Locate the cell with the specified text and output its (X, Y) center coordinate. 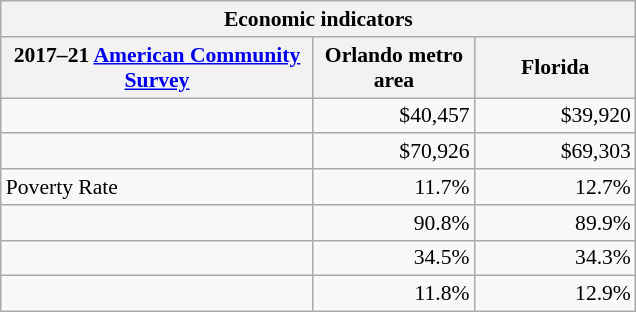
Poverty Rate (158, 187)
$69,303 (556, 152)
11.8% (394, 294)
Economic indicators (318, 19)
12.9% (556, 294)
$40,457 (394, 116)
$70,926 (394, 152)
Orlando metro area (394, 68)
Florida (556, 68)
89.9% (556, 223)
12.7% (556, 187)
34.3% (556, 258)
34.5% (394, 258)
11.7% (394, 187)
90.8% (394, 223)
$39,920 (556, 116)
2017–21 American Community Survey (158, 68)
